Find where the given text appears and provide that cell's center as (X, Y) coordinate. 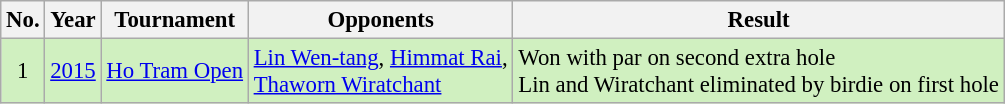
2015 (73, 72)
Ho Tram Open (174, 72)
Year (73, 20)
Result (758, 20)
Opponents (380, 20)
Lin Wen-tang, Himmat Rai, Thaworn Wiratchant (380, 72)
No. (23, 20)
Tournament (174, 20)
Won with par on second extra holeLin and Wiratchant eliminated by birdie on first hole (758, 72)
1 (23, 72)
